Identify which cell holds the provided text, then report its [x, y] central coordinate. 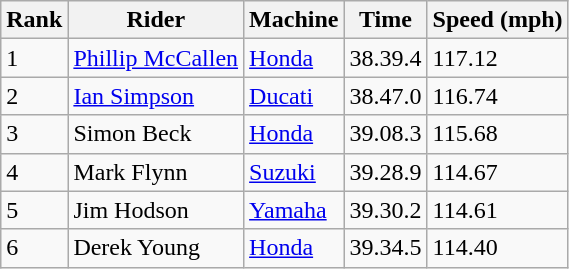
Time [386, 20]
Yamaha [294, 210]
Rider [156, 20]
Speed (mph) [498, 20]
39.08.3 [386, 134]
5 [34, 210]
114.40 [498, 248]
3 [34, 134]
Suzuki [294, 172]
1 [34, 58]
115.68 [498, 134]
39.30.2 [386, 210]
Derek Young [156, 248]
6 [34, 248]
2 [34, 96]
116.74 [498, 96]
Ducati [294, 96]
4 [34, 172]
38.39.4 [386, 58]
Rank [34, 20]
117.12 [498, 58]
38.47.0 [386, 96]
114.61 [498, 210]
Simon Beck [156, 134]
Ian Simpson [156, 96]
114.67 [498, 172]
39.28.9 [386, 172]
Phillip McCallen [156, 58]
39.34.5 [386, 248]
Machine [294, 20]
Mark Flynn [156, 172]
Jim Hodson [156, 210]
